From the cell containing the given text, extract its center point as (x, y) coordinate. 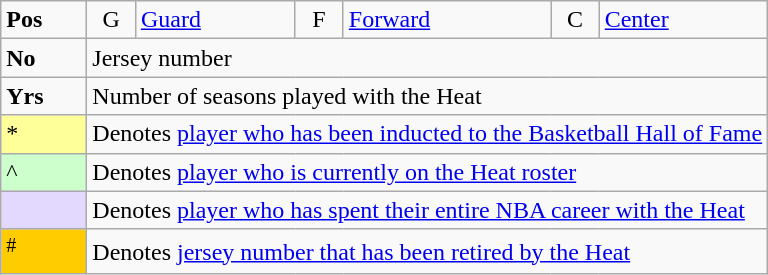
Yrs (44, 96)
Guard (214, 20)
No (44, 58)
Denotes player who has been inducted to the Basketball Hall of Fame (428, 134)
Denotes jersey number that has been retired by the Heat (428, 252)
Forward (446, 20)
* (44, 134)
Denotes player who is currently on the Heat roster (428, 172)
Center (684, 20)
Jersey number (428, 58)
^ (44, 172)
G (112, 20)
Number of seasons played with the Heat (428, 96)
Denotes player who has spent their entire NBA career with the Heat (428, 210)
F (320, 20)
Pos (44, 20)
# (44, 252)
C (576, 20)
